From the cell containing the given text, extract its center point as [x, y] coordinate. 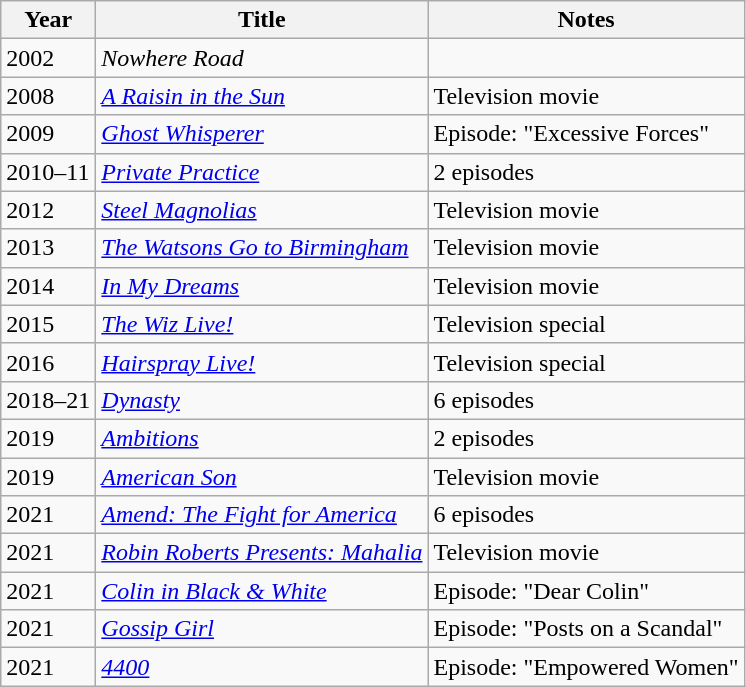
2015 [48, 324]
Episode: "Empowered Women" [586, 667]
4400 [262, 667]
Hairspray Live! [262, 362]
The Wiz Live! [262, 324]
Robin Roberts Presents: Mahalia [262, 553]
2008 [48, 96]
2014 [48, 286]
Private Practice [262, 172]
2010–11 [48, 172]
Dynasty [262, 400]
2016 [48, 362]
Year [48, 20]
Ghost Whisperer [262, 134]
The Watsons Go to Birmingham [262, 248]
2013 [48, 248]
2018–21 [48, 400]
2012 [48, 210]
Episode: "Dear Colin" [586, 591]
Colin in Black & White [262, 591]
Title [262, 20]
A Raisin in the Sun [262, 96]
Amend: The Fight for America [262, 515]
Steel Magnolias [262, 210]
Nowhere Road [262, 58]
2002 [48, 58]
Gossip Girl [262, 629]
In My Dreams [262, 286]
Episode: "Excessive Forces" [586, 134]
Notes [586, 20]
Episode: "Posts on a Scandal" [586, 629]
American Son [262, 477]
Ambitions [262, 438]
2009 [48, 134]
